Detect which cell encompasses the target text, then output its (X, Y) center coordinate. 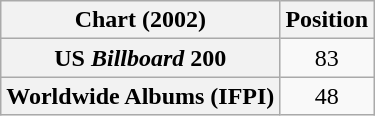
Position (327, 20)
83 (327, 58)
Worldwide Albums (IFPI) (140, 96)
48 (327, 96)
US Billboard 200 (140, 58)
Chart (2002) (140, 20)
